From the cell containing the given text, extract its center point as [X, Y] coordinate. 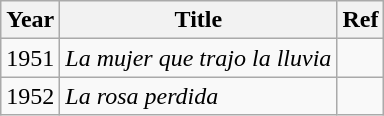
1951 [30, 58]
La rosa perdida [198, 96]
Title [198, 20]
Year [30, 20]
La mujer que trajo la lluvia [198, 58]
Ref [360, 20]
1952 [30, 96]
